Provide the (x, y) coordinate of the cell's center where the given text is located.  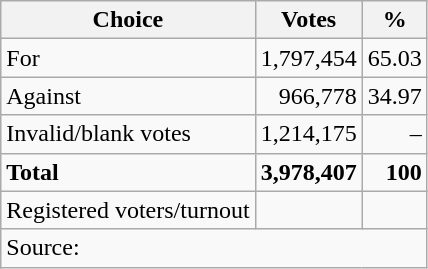
Votes (308, 20)
% (394, 20)
100 (394, 172)
Against (128, 96)
1,214,175 (308, 134)
For (128, 58)
34.97 (394, 96)
Total (128, 172)
Choice (128, 20)
– (394, 134)
Invalid/blank votes (128, 134)
966,778 (308, 96)
Registered voters/turnout (128, 210)
65.03 (394, 58)
1,797,454 (308, 58)
3,978,407 (308, 172)
Source: (214, 248)
